Provide the [X, Y] coordinate of the cell's center where the given text is located.  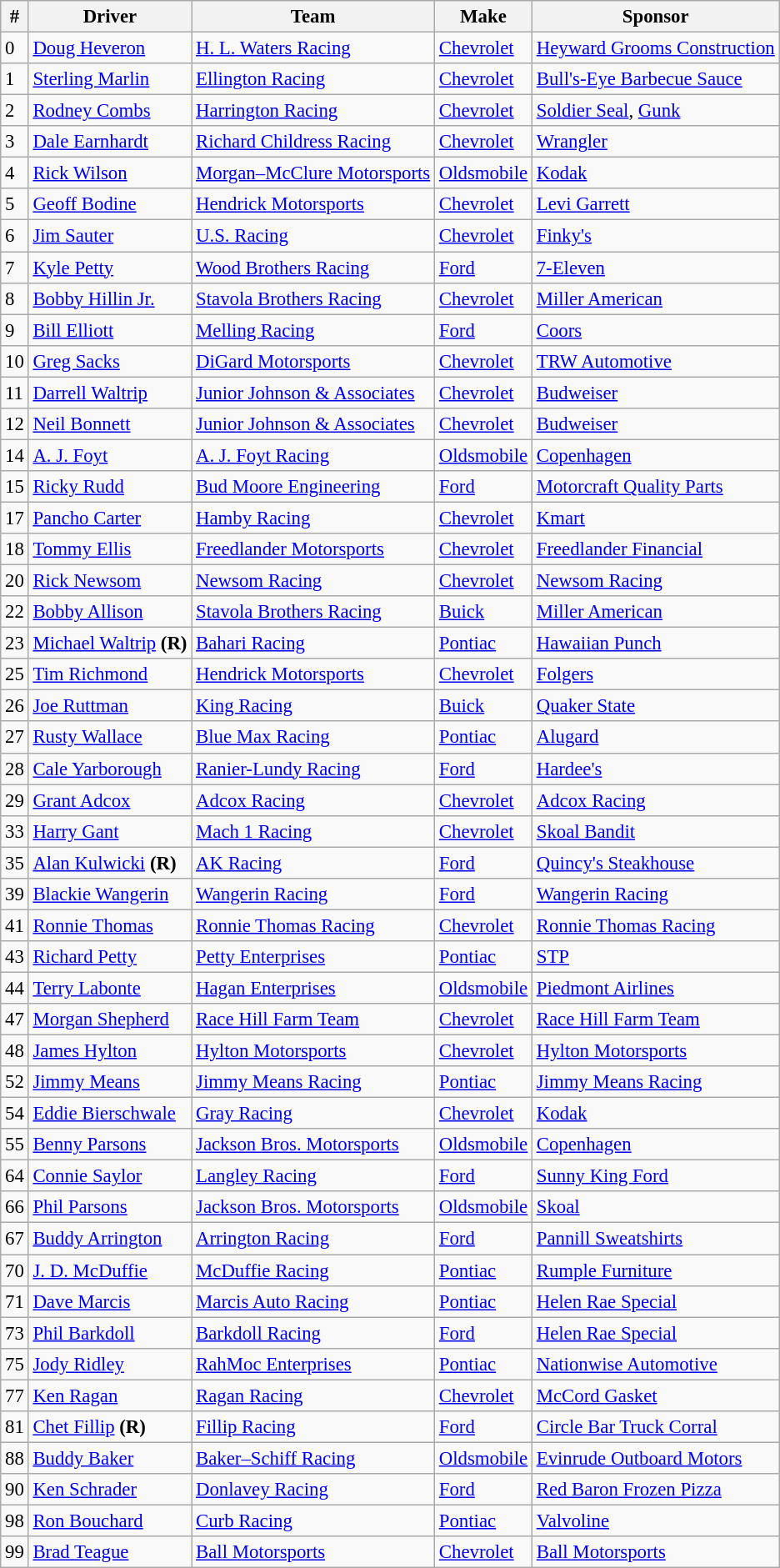
29 [15, 800]
DiGard Motorsports [313, 361]
77 [15, 1395]
Harrington Racing [313, 111]
Blackie Wangerin [110, 894]
A. J. Foyt Racing [313, 455]
35 [15, 863]
Marcis Auto Racing [313, 1301]
Pancho Carter [110, 518]
Skoal Bandit [655, 831]
Ken Schrader [110, 1490]
Rick Wilson [110, 173]
Bobby Allison [110, 612]
Curb Racing [313, 1520]
8 [15, 298]
Cale Yarborough [110, 769]
67 [15, 1239]
Driver [110, 17]
20 [15, 581]
27 [15, 738]
Rodney Combs [110, 111]
U.S. Racing [313, 236]
Hardee's [655, 769]
Darrell Waltrip [110, 393]
44 [15, 988]
Make [483, 17]
McDuffie Racing [313, 1270]
Valvoline [655, 1520]
1 [15, 79]
Jody Ridley [110, 1364]
TRW Automotive [655, 361]
Rusty Wallace [110, 738]
Bahari Racing [313, 644]
3 [15, 142]
Rick Newsom [110, 581]
7 [15, 268]
66 [15, 1208]
Jim Sauter [110, 236]
Buddy Baker [110, 1458]
0 [15, 48]
Ragan Racing [313, 1395]
Grant Adcox [110, 800]
Morgan–McClure Motorsports [313, 173]
88 [15, 1458]
Rumple Furniture [655, 1270]
Piedmont Airlines [655, 988]
18 [15, 549]
26 [15, 706]
Terry Labonte [110, 988]
23 [15, 644]
Hamby Racing [313, 518]
Joe Ruttman [110, 706]
Dale Earnhardt [110, 142]
7-Eleven [655, 268]
Sponsor [655, 17]
43 [15, 957]
Bull's-Eye Barbecue Sauce [655, 79]
Alugard [655, 738]
28 [15, 769]
25 [15, 674]
Wood Brothers Racing [313, 268]
Dave Marcis [110, 1301]
Folgers [655, 674]
Hawaiian Punch [655, 644]
James Hylton [110, 1051]
Skoal [655, 1208]
Motorcraft Quality Parts [655, 487]
Ranier-Lundy Racing [313, 769]
22 [15, 612]
Phil Barkdoll [110, 1333]
73 [15, 1333]
Langley Racing [313, 1176]
Morgan Shepherd [110, 1019]
Freedlander Motorsports [313, 549]
H. L. Waters Racing [313, 48]
Mach 1 Racing [313, 831]
Red Baron Frozen Pizza [655, 1490]
Team [313, 17]
48 [15, 1051]
Baker–Schiff Racing [313, 1458]
Doug Heveron [110, 48]
Neil Bonnett [110, 424]
12 [15, 424]
Levi Garrett [655, 204]
90 [15, 1490]
Harry Gant [110, 831]
Connie Saylor [110, 1176]
71 [15, 1301]
Finky's [655, 236]
17 [15, 518]
Nationwise Automotive [655, 1364]
15 [15, 487]
Ellington Racing [313, 79]
Gray Racing [313, 1114]
6 [15, 236]
Quaker State [655, 706]
98 [15, 1520]
Ronnie Thomas [110, 925]
AK Racing [313, 863]
2 [15, 111]
Phil Parsons [110, 1208]
Alan Kulwicki (R) [110, 863]
RahMoc Enterprises [313, 1364]
Richard Petty [110, 957]
4 [15, 173]
Barkdoll Racing [313, 1333]
# [15, 17]
Jimmy Means [110, 1082]
A. J. Foyt [110, 455]
5 [15, 204]
11 [15, 393]
Bud Moore Engineering [313, 487]
Kmart [655, 518]
99 [15, 1552]
Donlavey Racing [313, 1490]
75 [15, 1364]
Sunny King Ford [655, 1176]
McCord Gasket [655, 1395]
Blue Max Racing [313, 738]
Pannill Sweatshirts [655, 1239]
70 [15, 1270]
Petty Enterprises [313, 957]
STP [655, 957]
14 [15, 455]
9 [15, 330]
Sterling Marlin [110, 79]
Greg Sacks [110, 361]
Melling Racing [313, 330]
52 [15, 1082]
Michael Waltrip (R) [110, 644]
33 [15, 831]
Freedlander Financial [655, 549]
King Racing [313, 706]
Geoff Bodine [110, 204]
Hagan Enterprises [313, 988]
Kyle Petty [110, 268]
Bill Elliott [110, 330]
81 [15, 1427]
J. D. McDuffie [110, 1270]
Arrington Racing [313, 1239]
39 [15, 894]
Soldier Seal, Gunk [655, 111]
Fillip Racing [313, 1427]
Circle Bar Truck Corral [655, 1427]
Benny Parsons [110, 1145]
Chet Fillip (R) [110, 1427]
Tim Richmond [110, 674]
Tommy Ellis [110, 549]
Evinrude Outboard Motors [655, 1458]
Buddy Arrington [110, 1239]
Coors [655, 330]
55 [15, 1145]
54 [15, 1114]
64 [15, 1176]
Ron Bouchard [110, 1520]
Heyward Grooms Construction [655, 48]
Bobby Hillin Jr. [110, 298]
47 [15, 1019]
Wrangler [655, 142]
Ken Ragan [110, 1395]
Brad Teague [110, 1552]
Ricky Rudd [110, 487]
Eddie Bierschwale [110, 1114]
Richard Childress Racing [313, 142]
41 [15, 925]
Quincy's Steakhouse [655, 863]
10 [15, 361]
